Output the (X, Y) coordinate of the center of the cell containing the given text.  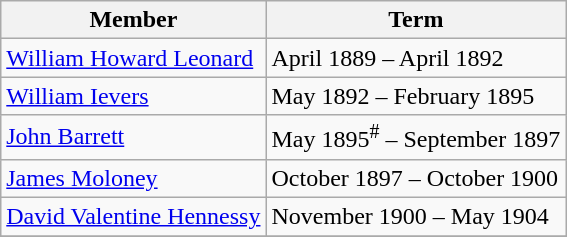
David Valentine Hennessy (134, 217)
May 1892 – February 1895 (416, 96)
William Howard Leonard (134, 58)
James Moloney (134, 178)
William Ievers (134, 96)
May 1895# – September 1897 (416, 138)
October 1897 – October 1900 (416, 178)
Member (134, 20)
John Barrett (134, 138)
April 1889 – April 1892 (416, 58)
November 1900 – May 1904 (416, 217)
Term (416, 20)
